Find where the given text appears and provide that cell's center as (X, Y) coordinate. 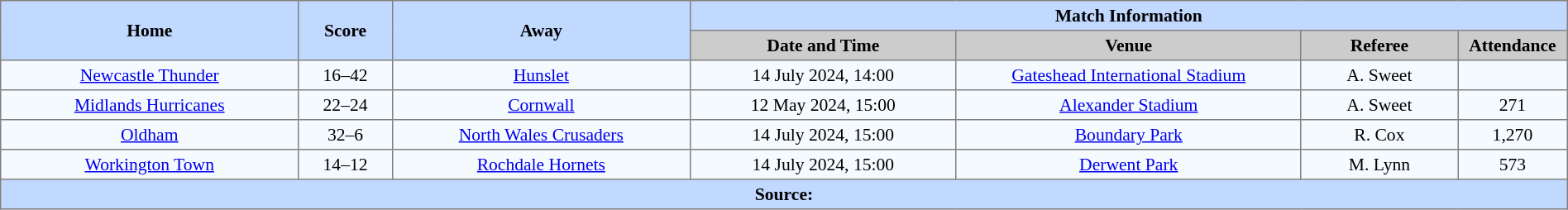
Date and Time (823, 45)
Boundary Park (1128, 135)
12 May 2024, 15:00 (823, 105)
Midlands Hurricanes (150, 105)
Derwent Park (1128, 165)
Referee (1379, 45)
16–42 (346, 75)
Newcastle Thunder (150, 75)
271 (1513, 105)
Score (346, 31)
Away (541, 31)
573 (1513, 165)
32–6 (346, 135)
Attendance (1513, 45)
22–24 (346, 105)
Rochdale Hornets (541, 165)
Venue (1128, 45)
Workington Town (150, 165)
14 July 2024, 14:00 (823, 75)
M. Lynn (1379, 165)
Home (150, 31)
North Wales Crusaders (541, 135)
14–12 (346, 165)
Hunslet (541, 75)
Match Information (1128, 16)
Gateshead International Stadium (1128, 75)
Alexander Stadium (1128, 105)
Source: (784, 194)
R. Cox (1379, 135)
Oldham (150, 135)
1,270 (1513, 135)
Cornwall (541, 105)
